Determine the [X, Y] coordinate at the center of the cell enclosing the given text.  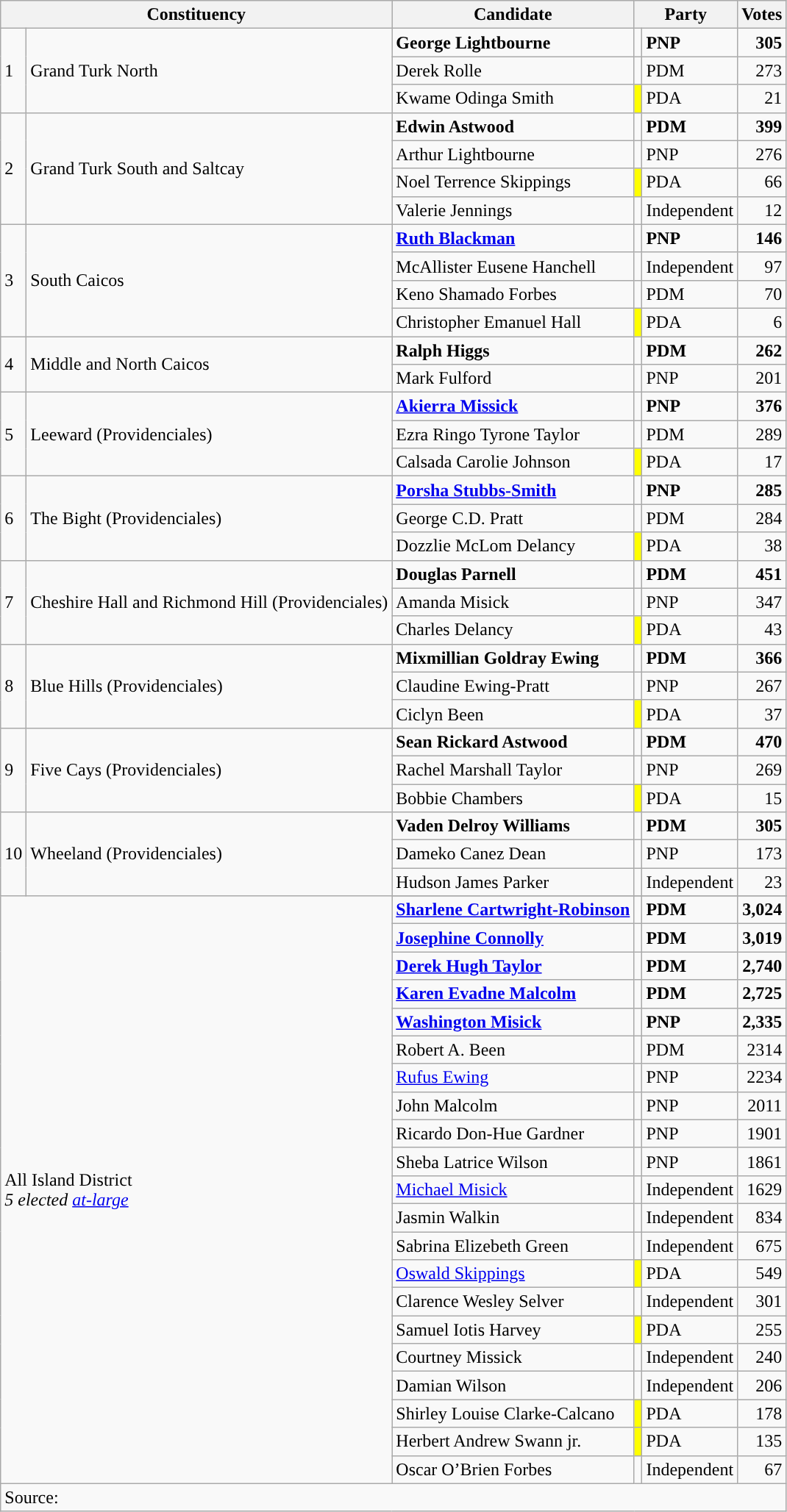
8 [13, 686]
Claudine Ewing-Pratt [513, 686]
Grand Turk North [209, 71]
Sabrina Elizebeth Green [513, 1246]
178 [762, 1414]
Douglas Parnell [513, 574]
Josephine Connolly [513, 938]
McAllister Eusene Hanchell [513, 266]
Cheshire Hall and Richmond Hill (Providenciales) [209, 602]
Oscar O’Brien Forbes [513, 1469]
Blue Hills (Providenciales) [209, 686]
Samuel Iotis Harvey [513, 1330]
66 [762, 182]
All Island District5 elected at-large [196, 1189]
Calsada Carolie Johnson [513, 462]
2 [13, 168]
347 [762, 602]
Damian Wilson [513, 1386]
Vaden Delroy Williams [513, 826]
3,019 [762, 938]
135 [762, 1441]
262 [762, 351]
Noel Terrence Skippings [513, 182]
Sheba Latrice Wilson [513, 1161]
2,725 [762, 994]
549 [762, 1274]
2,335 [762, 1022]
Leeward (Providenciales) [209, 434]
Dameko Canez Dean [513, 854]
10 [13, 854]
399 [762, 126]
Party [685, 15]
289 [762, 434]
5 [13, 434]
675 [762, 1246]
Mark Fulford [513, 379]
23 [762, 882]
Clarence Wesley Selver [513, 1302]
Wheeland (Providenciales) [209, 854]
Candidate [513, 15]
21 [762, 98]
The Bight (Providenciales) [209, 518]
1629 [762, 1189]
37 [762, 714]
376 [762, 406]
97 [762, 266]
2,740 [762, 966]
Robert A. Been [513, 1050]
Michael Misick [513, 1189]
3 [13, 280]
273 [762, 71]
9 [13, 770]
470 [762, 742]
Arthur Lightbourne [513, 154]
Washington Misick [513, 1022]
Amanda Misick [513, 602]
Valerie Jennings [513, 210]
146 [762, 238]
Keno Shamado Forbes [513, 294]
Constituency [196, 15]
Ricardo Don-Hue Gardner [513, 1133]
173 [762, 854]
Jasmin Walkin [513, 1217]
240 [762, 1358]
Sharlene Cartwright-Robinson [513, 910]
Ezra Ringo Tyrone Taylor [513, 434]
John Malcolm [513, 1106]
Courtney Missick [513, 1358]
1901 [762, 1133]
206 [762, 1386]
Ralph Higgs [513, 351]
George Lightbourne [513, 43]
Votes [762, 15]
70 [762, 294]
38 [762, 546]
301 [762, 1302]
Derek Rolle [513, 71]
366 [762, 658]
Ruth Blackman [513, 238]
Edwin Astwood [513, 126]
Derek Hugh Taylor [513, 966]
Grand Turk South and Saltcay [209, 168]
George C.D. Pratt [513, 518]
Dozzlie McLom Delancy [513, 546]
451 [762, 574]
South Caicos [209, 280]
12 [762, 210]
2011 [762, 1106]
201 [762, 379]
Kwame Odinga Smith [513, 98]
Porsha Stubbs-Smith [513, 490]
284 [762, 518]
2234 [762, 1078]
1861 [762, 1161]
7 [13, 602]
269 [762, 770]
285 [762, 490]
834 [762, 1217]
Rachel Marshall Taylor [513, 770]
Source: [393, 1497]
Akierra Missick [513, 406]
1 [13, 71]
Ciclyn Been [513, 714]
Charles Delancy [513, 630]
Karen Evadne Malcolm [513, 994]
267 [762, 686]
Middle and North Caicos [209, 365]
15 [762, 798]
Five Cays (Providenciales) [209, 770]
3,024 [762, 910]
Herbert Andrew Swann jr. [513, 1441]
Oswald Skippings [513, 1274]
43 [762, 630]
276 [762, 154]
Christopher Emanuel Hall [513, 322]
2314 [762, 1050]
Bobbie Chambers [513, 798]
Mixmillian Goldray Ewing [513, 658]
17 [762, 462]
Rufus Ewing [513, 1078]
Sean Rickard Astwood [513, 742]
67 [762, 1469]
Shirley Louise Clarke-Calcano [513, 1414]
Hudson James Parker [513, 882]
4 [13, 365]
255 [762, 1330]
